Provide the (X, Y) coordinate of the cell's center where the given text is located.  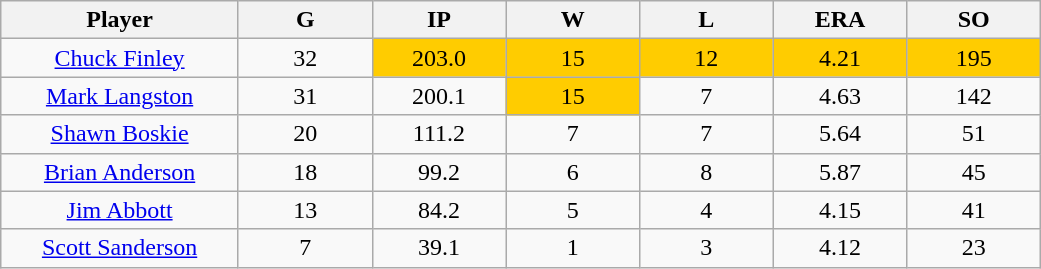
5.87 (840, 172)
L (706, 20)
195 (974, 58)
18 (305, 172)
99.2 (439, 172)
1 (573, 248)
12 (706, 58)
Brian Anderson (120, 172)
4.15 (840, 210)
84.2 (439, 210)
31 (305, 96)
4.63 (840, 96)
ERA (840, 20)
111.2 (439, 134)
IP (439, 20)
5 (573, 210)
6 (573, 172)
13 (305, 210)
4.12 (840, 248)
W (573, 20)
Scott Sanderson (120, 248)
G (305, 20)
142 (974, 96)
20 (305, 134)
200.1 (439, 96)
4.21 (840, 58)
8 (706, 172)
32 (305, 58)
Chuck Finley (120, 58)
203.0 (439, 58)
3 (706, 248)
23 (974, 248)
Mark Langston (120, 96)
4 (706, 210)
SO (974, 20)
41 (974, 210)
45 (974, 172)
Jim Abbott (120, 210)
5.64 (840, 134)
Player (120, 20)
Shawn Boskie (120, 134)
39.1 (439, 248)
51 (974, 134)
